Pinpoint the cell where the given text exists, returning its [x, y] midpoint coordinate. 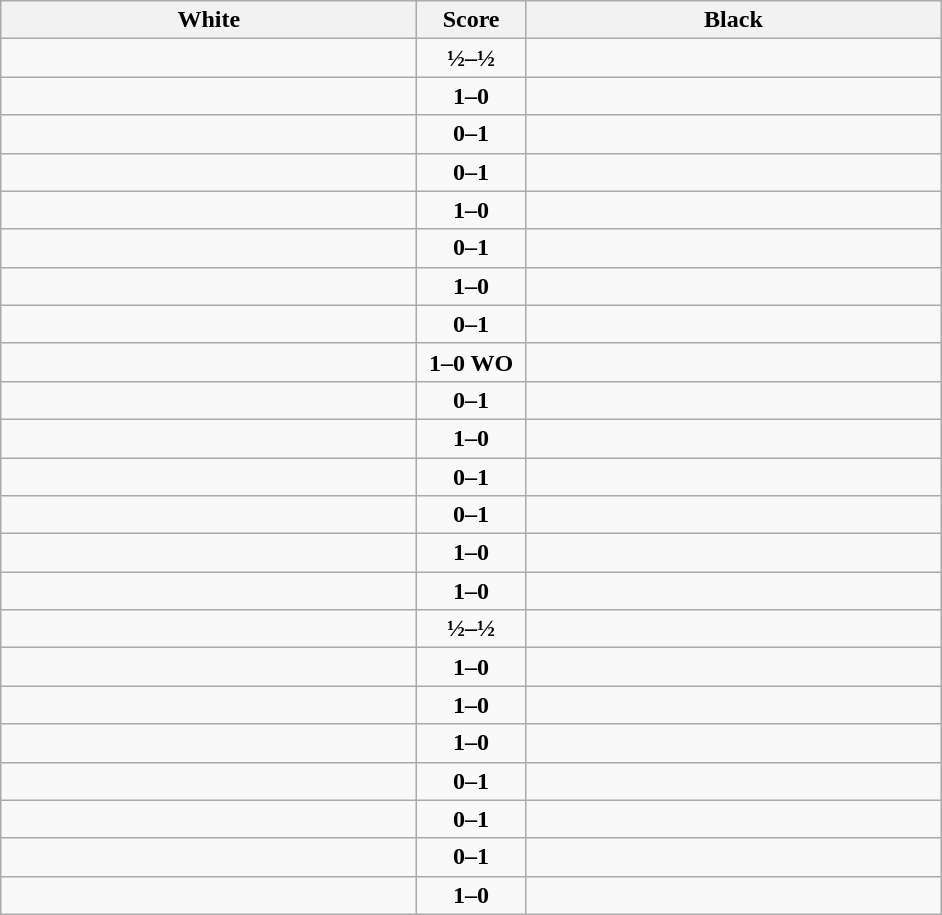
White [209, 20]
Black [733, 20]
Score [472, 20]
1–0 WO [472, 362]
